Capture the cell that displays the provided text and extract its [x, y] central coordinate. 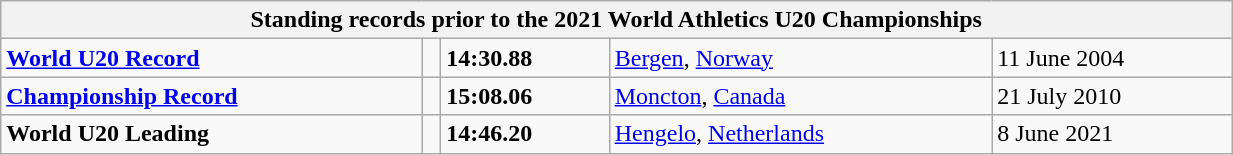
Moncton, Canada [800, 96]
Championship Record [212, 96]
Standing records prior to the 2021 World Athletics U20 Championships [616, 20]
World U20 Record [212, 58]
Bergen, Norway [800, 58]
8 June 2021 [1112, 134]
11 June 2004 [1112, 58]
Hengelo, Netherlands [800, 134]
14:30.88 [525, 58]
14:46.20 [525, 134]
15:08.06 [525, 96]
World U20 Leading [212, 134]
21 July 2010 [1112, 96]
